Determine the (x, y) coordinate at the center of the cell enclosing the given text.  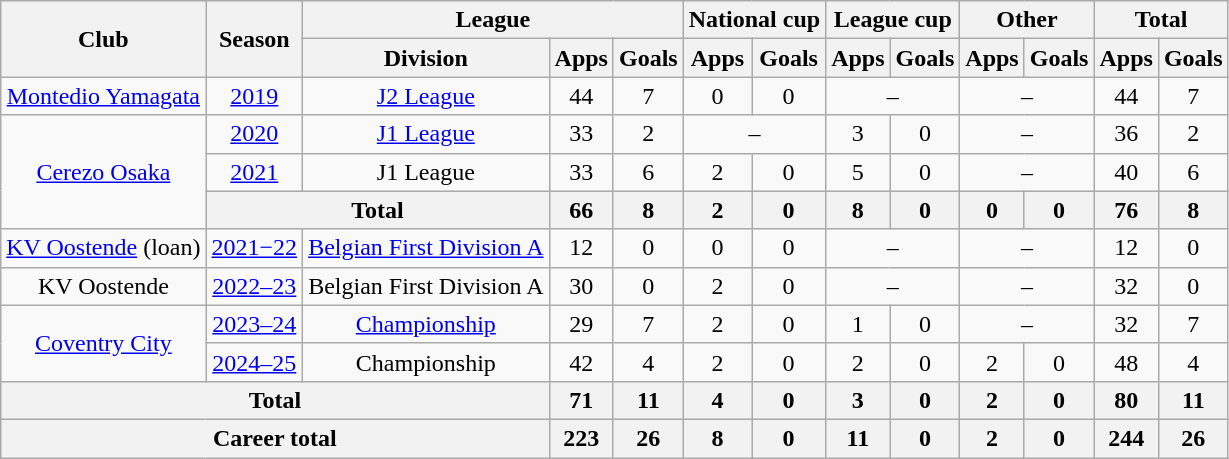
5 (858, 172)
2023–24 (254, 324)
League cup (893, 20)
2020 (254, 134)
2024–25 (254, 362)
244 (1126, 438)
National cup (754, 20)
Club (104, 39)
42 (581, 362)
Cerezo Osaka (104, 172)
36 (1126, 134)
48 (1126, 362)
1 (858, 324)
Montedio Yamagata (104, 96)
80 (1126, 400)
Coventry City (104, 343)
J2 League (426, 96)
76 (1126, 210)
2019 (254, 96)
Other (1027, 20)
223 (581, 438)
Season (254, 39)
Division (426, 58)
30 (581, 286)
League (494, 20)
29 (581, 324)
2022–23 (254, 286)
40 (1126, 172)
2021−22 (254, 248)
KV Oostende (104, 286)
2021 (254, 172)
KV Oostende (loan) (104, 248)
66 (581, 210)
Career total (275, 438)
71 (581, 400)
